Scan for the cell matching the given text and deliver its (X, Y) coordinate at center. 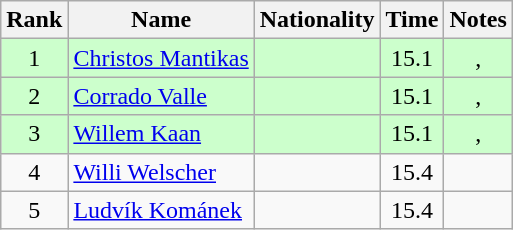
2 (34, 96)
4 (34, 172)
Nationality (317, 20)
5 (34, 210)
Rank (34, 20)
Ludvík Kománek (161, 210)
Notes (478, 20)
Name (161, 20)
Corrado Valle (161, 96)
3 (34, 134)
Christos Mantikas (161, 58)
Willem Kaan (161, 134)
Willi Welscher (161, 172)
Time (412, 20)
1 (34, 58)
